Find where the given text appears and provide that cell's center as (x, y) coordinate. 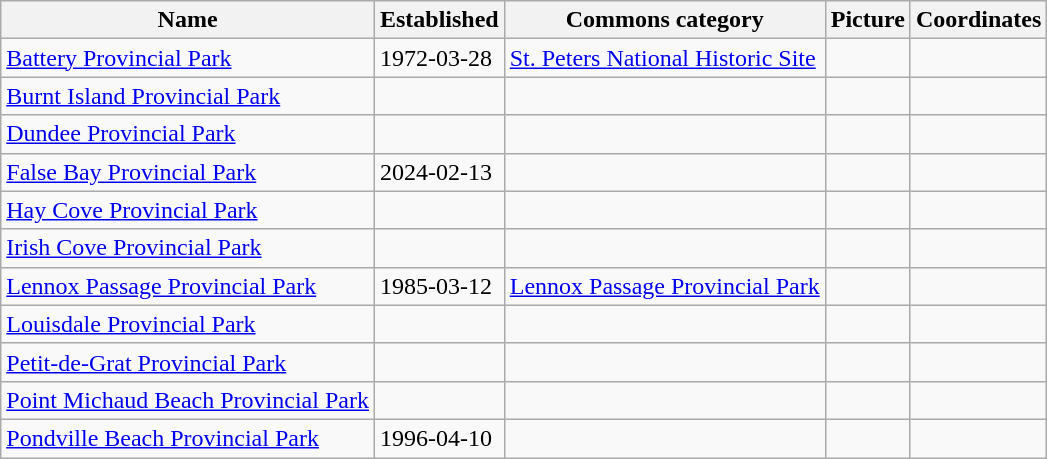
1985-03-12 (439, 286)
Coordinates (978, 20)
St. Peters National Historic Site (664, 58)
Burnt Island Provincial Park (188, 96)
False Bay Provincial Park (188, 172)
Irish Cove Provincial Park (188, 248)
Louisdale Provincial Park (188, 324)
1996-04-10 (439, 438)
Picture (868, 20)
Commons category (664, 20)
Petit-de-Grat Provincial Park (188, 362)
Established (439, 20)
Point Michaud Beach Provincial Park (188, 400)
Pondville Beach Provincial Park (188, 438)
Dundee Provincial Park (188, 134)
Hay Cove Provincial Park (188, 210)
1972-03-28 (439, 58)
Name (188, 20)
Battery Provincial Park (188, 58)
2024-02-13 (439, 172)
